Scan for the cell matching the given text and deliver its (X, Y) coordinate at center. 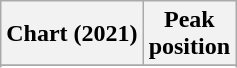
Peakposition (189, 34)
Chart (2021) (72, 34)
